Detect which cell encompasses the target text, then output its [X, Y] center coordinate. 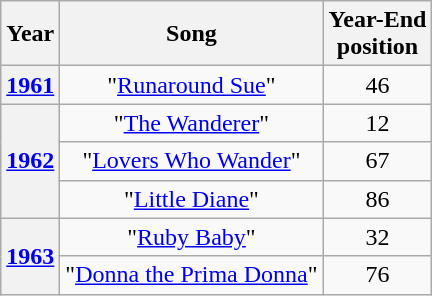
Year [30, 34]
67 [378, 161]
1962 [30, 161]
"Ruby Baby" [192, 237]
1963 [30, 256]
46 [378, 85]
12 [378, 123]
"Donna the Prima Donna" [192, 275]
"Runaround Sue" [192, 85]
Year-Endposition [378, 34]
1961 [30, 85]
"The Wanderer" [192, 123]
"Little Diane" [192, 199]
86 [378, 199]
Song [192, 34]
76 [378, 275]
32 [378, 237]
"Lovers Who Wander" [192, 161]
